Search for the cell housing the specified text and yield its (X, Y) center coordinate. 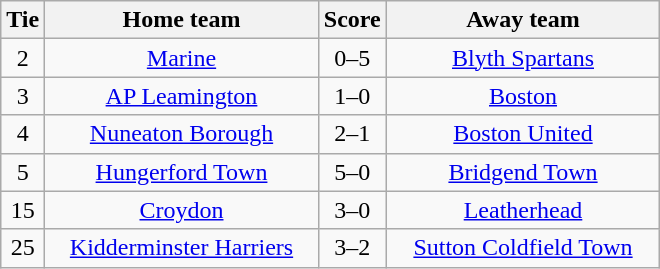
2–1 (352, 134)
5 (23, 172)
Nuneaton Borough (182, 134)
3–0 (352, 210)
Bridgend Town (523, 172)
4 (23, 134)
25 (23, 248)
15 (23, 210)
5–0 (352, 172)
Sutton Coldfield Town (523, 248)
3 (23, 96)
Croydon (182, 210)
2 (23, 58)
Tie (23, 20)
0–5 (352, 58)
Leatherhead (523, 210)
AP Leamington (182, 96)
Kidderminster Harriers (182, 248)
Hungerford Town (182, 172)
Score (352, 20)
3–2 (352, 248)
Marine (182, 58)
Blyth Spartans (523, 58)
Home team (182, 20)
1–0 (352, 96)
Boston United (523, 134)
Boston (523, 96)
Away team (523, 20)
